From the cell containing the given text, extract its center point as [X, Y] coordinate. 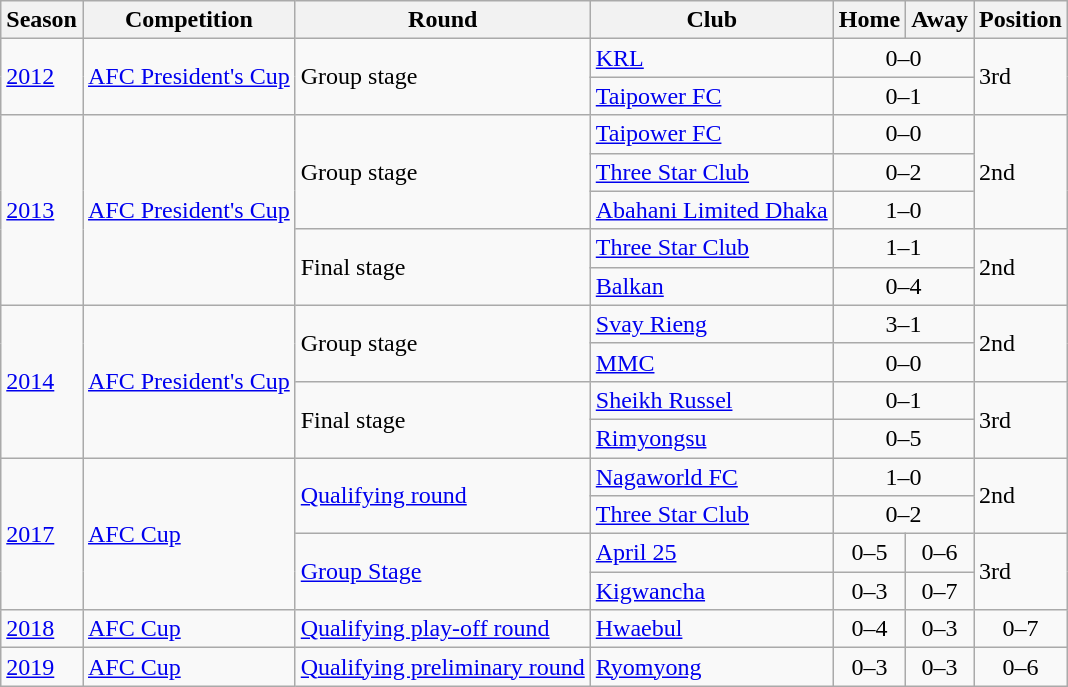
2019 [42, 667]
Sheikh Russel [712, 400]
Ryomyong [712, 667]
2013 [42, 210]
Club [712, 20]
Competition [188, 20]
Qualifying round [442, 496]
Group Stage [442, 572]
Away [940, 20]
Position [1021, 20]
Qualifying play-off round [442, 629]
2012 [42, 77]
2018 [42, 629]
Qualifying preliminary round [442, 667]
3–1 [903, 324]
Hwaebul [712, 629]
2017 [42, 534]
KRL [712, 58]
April 25 [712, 553]
1–1 [903, 248]
Home [869, 20]
Season [42, 20]
MMC [712, 362]
Rimyongsu [712, 438]
Nagaworld FC [712, 477]
Balkan [712, 286]
2014 [42, 381]
Kigwancha [712, 591]
Abahani Limited Dhaka [712, 210]
Round [442, 20]
Svay Rieng [712, 324]
